Scan for the cell matching the given text and deliver its [x, y] coordinate at center. 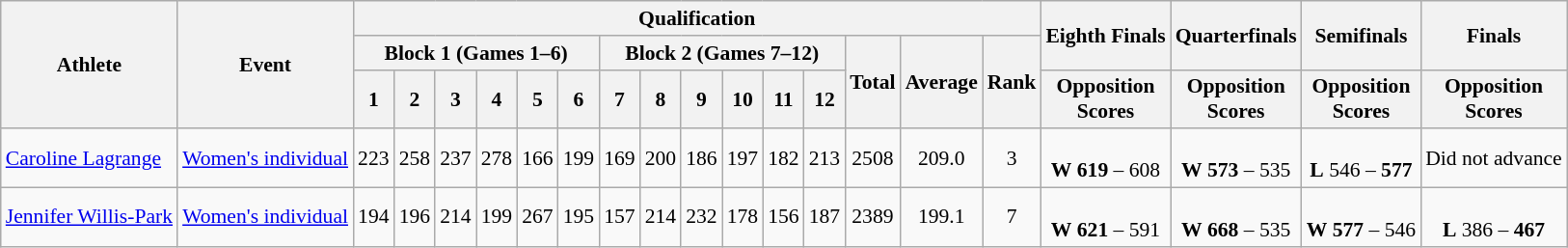
196 [415, 218]
Total [872, 83]
Block 1 (Games 1–6) [476, 53]
Rank [1013, 83]
11 [783, 98]
194 [374, 218]
Qualification [696, 18]
Athlete [89, 65]
Quarterfinals [1236, 35]
6 [579, 98]
4 [498, 98]
Semifinals [1362, 35]
2508 [872, 158]
Finals [1494, 35]
10 [743, 98]
L 386 – 467 [1494, 218]
169 [619, 158]
Event [265, 65]
156 [783, 218]
195 [579, 218]
199.1 [941, 218]
213 [825, 158]
8 [662, 98]
W 577 – 546 [1362, 218]
Average [941, 83]
12 [825, 98]
232 [702, 218]
9 [702, 98]
182 [783, 158]
258 [415, 158]
166 [538, 158]
W 573 – 535 [1236, 158]
209.0 [941, 158]
2389 [872, 218]
Eighth Finals [1105, 35]
Block 2 (Games 7–12) [721, 53]
157 [619, 218]
223 [374, 158]
W 619 – 608 [1105, 158]
267 [538, 218]
Caroline Lagrange [89, 158]
5 [538, 98]
197 [743, 158]
237 [455, 158]
187 [825, 218]
178 [743, 218]
278 [498, 158]
2 [415, 98]
186 [702, 158]
200 [662, 158]
Did not advance [1494, 158]
W 621 – 591 [1105, 218]
1 [374, 98]
Jennifer Willis-Park [89, 218]
L 546 – 577 [1362, 158]
W 668 – 535 [1236, 218]
